Output the [X, Y] coordinate of the center of the cell containing the given text.  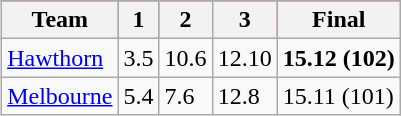
10.6 [186, 58]
2 [186, 20]
Hawthorn [60, 58]
Team [60, 20]
15.12 (102) [338, 58]
3.5 [138, 58]
5.4 [138, 96]
15.11 (101) [338, 96]
3 [244, 20]
12.10 [244, 58]
7.6 [186, 96]
12.8 [244, 96]
Melbourne [60, 96]
Final [338, 20]
1 [138, 20]
